Provide the (x, y) coordinate of the cell's center where the given text is located.  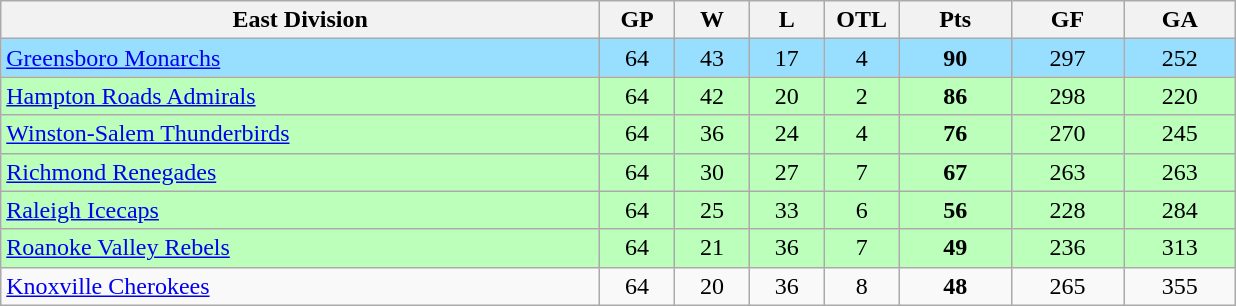
2 (862, 96)
8 (862, 286)
284 (1180, 210)
355 (1180, 286)
6 (862, 210)
67 (955, 172)
Richmond Renegades (300, 172)
Knoxville Cherokees (300, 286)
Winston-Salem Thunderbirds (300, 134)
GP (638, 20)
297 (1067, 58)
27 (786, 172)
Raleigh Icecaps (300, 210)
313 (1180, 248)
90 (955, 58)
GF (1067, 20)
56 (955, 210)
30 (712, 172)
270 (1067, 134)
Pts (955, 20)
76 (955, 134)
OTL (862, 20)
220 (1180, 96)
48 (955, 286)
265 (1067, 286)
L (786, 20)
24 (786, 134)
245 (1180, 134)
42 (712, 96)
GA (1180, 20)
43 (712, 58)
228 (1067, 210)
W (712, 20)
236 (1067, 248)
33 (786, 210)
21 (712, 248)
Roanoke Valley Rebels (300, 248)
East Division (300, 20)
86 (955, 96)
49 (955, 248)
25 (712, 210)
17 (786, 58)
Hampton Roads Admirals (300, 96)
Greensboro Monarchs (300, 58)
298 (1067, 96)
252 (1180, 58)
